From the cell containing the given text, extract its center point as (x, y) coordinate. 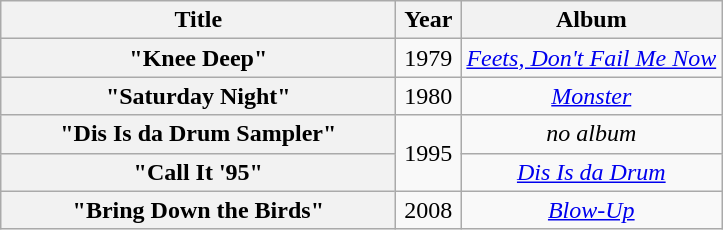
"Bring Down the Birds" (198, 210)
Album (592, 20)
Year (428, 20)
1995 (428, 153)
2008 (428, 210)
"Call It '95" (198, 172)
Dis Is da Drum (592, 172)
Feets, Don't Fail Me Now (592, 58)
Title (198, 20)
1979 (428, 58)
1980 (428, 96)
Monster (592, 96)
no album (592, 134)
"Dis Is da Drum Sampler" (198, 134)
Blow-Up (592, 210)
"Knee Deep" (198, 58)
"Saturday Night" (198, 96)
